Determine the [X, Y] coordinate at the center of the cell enclosing the given text.  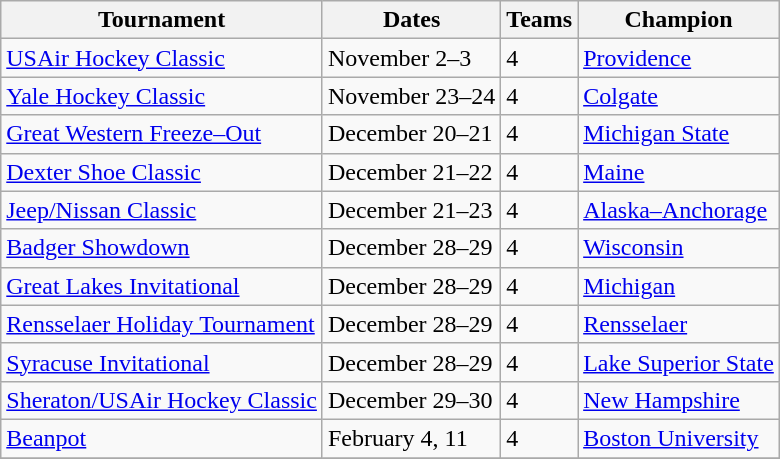
USAir Hockey Classic [162, 58]
Lake Superior State [679, 362]
Syracuse Invitational [162, 362]
Michigan State [679, 134]
November 23–24 [411, 96]
Rensselaer [679, 324]
Badger Showdown [162, 248]
November 2–3 [411, 58]
Boston University [679, 438]
Great Lakes Invitational [162, 286]
Champion [679, 20]
Jeep/Nissan Classic [162, 210]
Colgate [679, 96]
Great Western Freeze–Out [162, 134]
Alaska–Anchorage [679, 210]
Teams [540, 20]
Tournament [162, 20]
Wisconsin [679, 248]
December 29–30 [411, 400]
December 21–22 [411, 172]
New Hampshire [679, 400]
Beanpot [162, 438]
December 20–21 [411, 134]
Dexter Shoe Classic [162, 172]
Dates [411, 20]
December 21–23 [411, 210]
Rensselaer Holiday Tournament [162, 324]
Michigan [679, 286]
Yale Hockey Classic [162, 96]
Sheraton/USAir Hockey Classic [162, 400]
Maine [679, 172]
February 4, 11 [411, 438]
Providence [679, 58]
